Identify which cell holds the provided text, then report its (x, y) central coordinate. 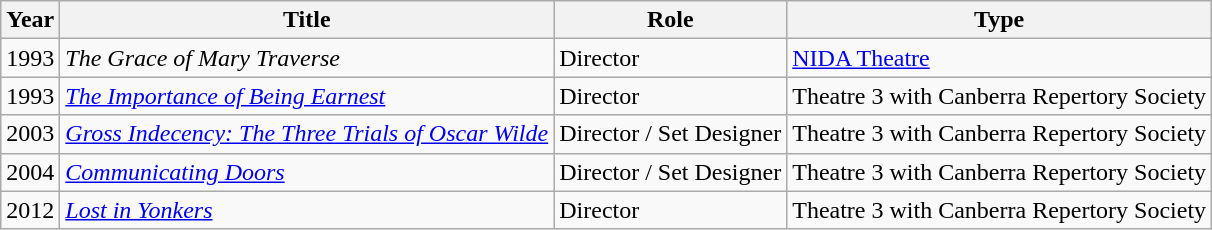
The Grace of Mary Traverse (307, 58)
Title (307, 20)
Gross Indecency: The Three Trials of Oscar Wilde (307, 134)
2003 (30, 134)
Type (1000, 20)
The Importance of Being Earnest (307, 96)
Communicating Doors (307, 172)
Year (30, 20)
Lost in Yonkers (307, 210)
Role (670, 20)
2004 (30, 172)
NIDA Theatre (1000, 58)
2012 (30, 210)
